Return (x, y) of the center of cell containing provided text 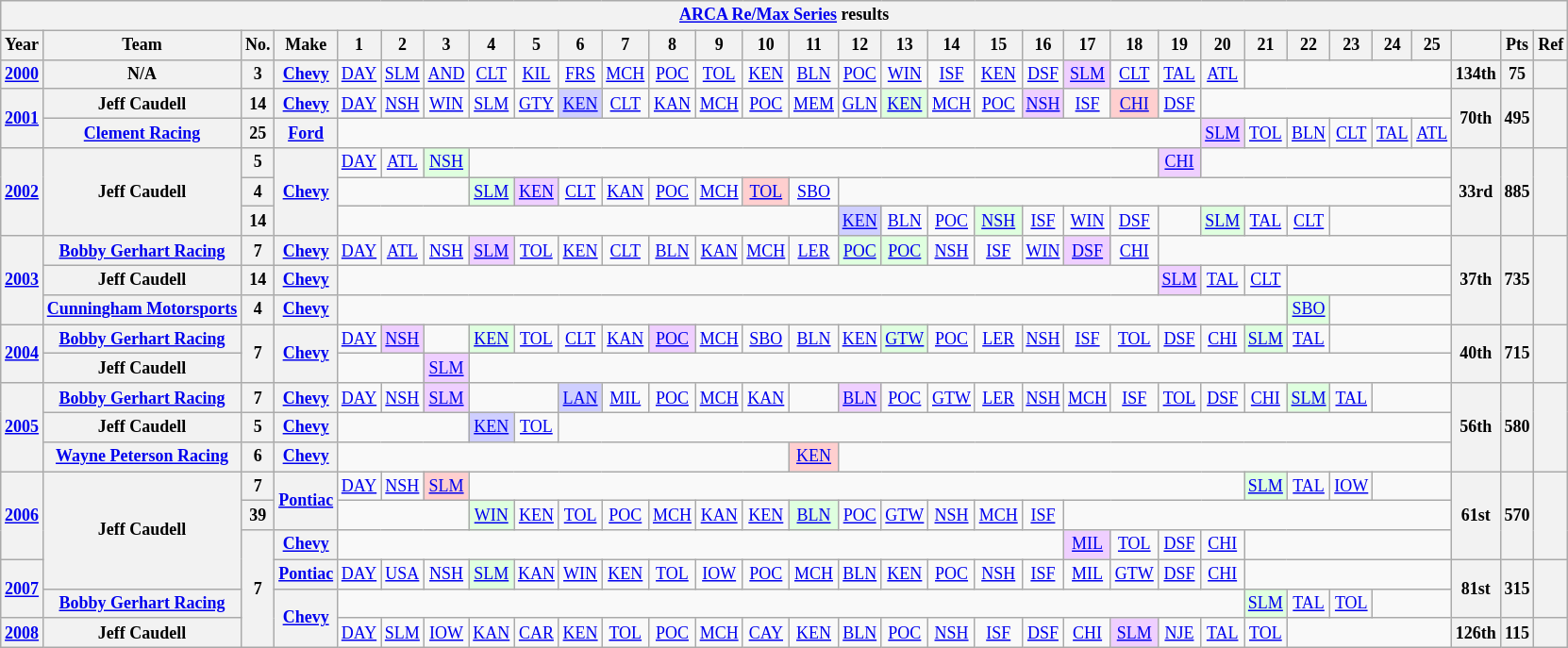
1 (359, 45)
Clement Racing (142, 132)
USA (403, 573)
17 (1088, 45)
AND (446, 74)
22 (1309, 45)
134th (1476, 74)
23 (1351, 45)
10 (766, 45)
2008 (23, 632)
18 (1134, 45)
Make (306, 45)
ARCA Re/Max Series results (785, 15)
37th (1476, 280)
KIL (537, 74)
39 (259, 515)
16 (1043, 45)
2002 (23, 192)
12 (859, 45)
570 (1517, 516)
61st (1476, 516)
13 (905, 45)
Year (23, 45)
70th (1476, 118)
9 (719, 45)
115 (1517, 632)
Wayne Peterson Racing (142, 457)
15 (998, 45)
2000 (23, 74)
FRS (580, 74)
2001 (23, 118)
GTY (537, 104)
8 (673, 45)
495 (1517, 118)
2004 (23, 354)
19 (1179, 45)
GLN (859, 104)
2 (403, 45)
2007 (23, 589)
NJE (1179, 632)
Ford (306, 132)
24 (1393, 45)
315 (1517, 589)
56th (1476, 427)
Cunningham Motorsports (142, 309)
885 (1517, 192)
No. (259, 45)
580 (1517, 427)
CAY (766, 632)
735 (1517, 280)
715 (1517, 354)
2003 (23, 280)
21 (1266, 45)
33rd (1476, 192)
Team (142, 45)
11 (814, 45)
Pts (1517, 45)
MEM (814, 104)
81st (1476, 589)
2006 (23, 516)
LAN (580, 398)
126th (1476, 632)
2005 (23, 427)
20 (1223, 45)
Ref (1551, 45)
CAR (537, 632)
N/A (142, 74)
40th (1476, 354)
75 (1517, 74)
